Capture the cell that displays the provided text and extract its (x, y) central coordinate. 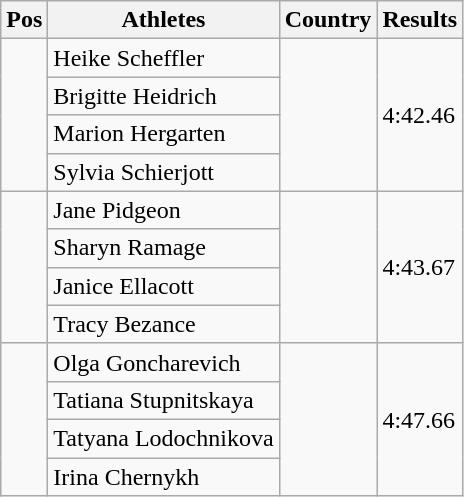
Sharyn Ramage (164, 248)
4:43.67 (420, 267)
Brigitte Heidrich (164, 96)
Sylvia Schierjott (164, 172)
Athletes (164, 20)
Janice Ellacott (164, 286)
Jane Pidgeon (164, 210)
Pos (24, 20)
Tracy Bezance (164, 324)
Tatiana Stupnitskaya (164, 400)
Olga Goncharevich (164, 362)
Tatyana Lodochnikova (164, 438)
Marion Hergarten (164, 134)
4:42.46 (420, 115)
Country (328, 20)
Irina Chernykh (164, 477)
Heike Scheffler (164, 58)
Results (420, 20)
4:47.66 (420, 419)
